Detect which cell encompasses the target text, then output its [X, Y] center coordinate. 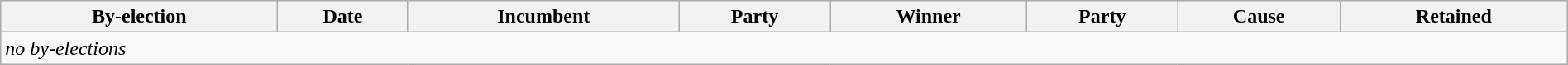
By-election [139, 17]
Retained [1454, 17]
Winner [929, 17]
Incumbent [543, 17]
Cause [1259, 17]
no by-elections [784, 48]
Date [342, 17]
